Identify which cell holds the provided text, then report its (X, Y) central coordinate. 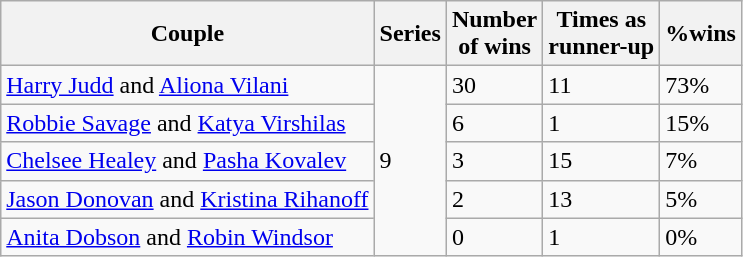
11 (602, 85)
Couple (188, 34)
13 (602, 199)
Harry Judd and Aliona Vilani (188, 85)
Times asrunner-up (602, 34)
%wins (701, 34)
2 (494, 199)
5% (701, 199)
Chelsee Healey and Pasha Kovalev (188, 161)
Anita Dobson and Robin Windsor (188, 237)
Numberof wins (494, 34)
3 (494, 161)
6 (494, 123)
73% (701, 85)
Series (410, 34)
Robbie Savage and Katya Virshilas (188, 123)
15% (701, 123)
30 (494, 85)
15 (602, 161)
0 (494, 237)
7% (701, 161)
0% (701, 237)
Jason Donovan and Kristina Rihanoff (188, 199)
9 (410, 161)
